Determine the (X, Y) coordinate at the center of the cell enclosing the given text.  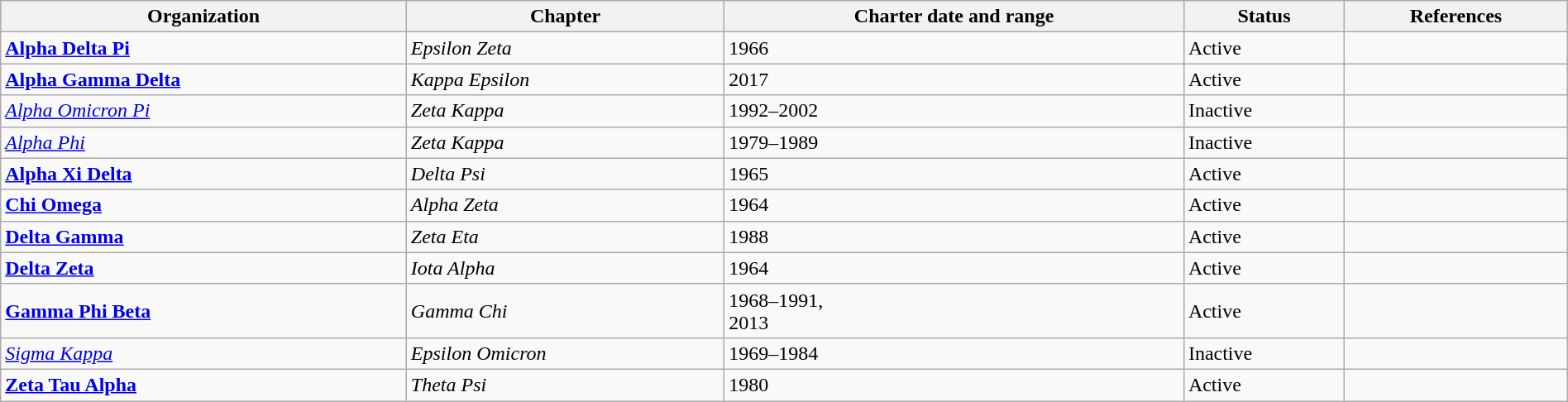
Gamma Phi Beta (203, 311)
Alpha Phi (203, 142)
Zeta Tau Alpha (203, 385)
1979–1989 (954, 142)
1980 (954, 385)
References (1456, 17)
Epsilon Zeta (566, 48)
Kappa Epsilon (566, 79)
Alpha Omicron Pi (203, 111)
Organization (203, 17)
Alpha Zeta (566, 205)
1965 (954, 174)
Sigma Kappa (203, 353)
Delta Zeta (203, 268)
Charter date and range (954, 17)
1968–1991,2013 (954, 311)
Theta Psi (566, 385)
Zeta Eta (566, 237)
Chapter (566, 17)
Alpha Delta Pi (203, 48)
Epsilon Omicron (566, 353)
1992–2002 (954, 111)
Gamma Chi (566, 311)
1988 (954, 237)
1969–1984 (954, 353)
Delta Psi (566, 174)
Alpha Xi Delta (203, 174)
Delta Gamma (203, 237)
Chi Omega (203, 205)
Status (1264, 17)
Iota Alpha (566, 268)
Alpha Gamma Delta (203, 79)
2017 (954, 79)
1966 (954, 48)
